Search for the cell housing the specified text and yield its [x, y] center coordinate. 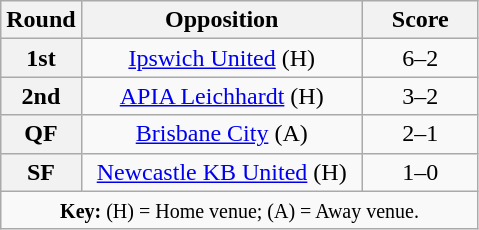
Ipswich United (H) [222, 58]
Score [420, 20]
2nd [41, 96]
1–0 [420, 172]
Key: (H) = Home venue; (A) = Away venue. [240, 210]
SF [41, 172]
Opposition [222, 20]
6–2 [420, 58]
2–1 [420, 134]
APIA Leichhardt (H) [222, 96]
Newcastle KB United (H) [222, 172]
3–2 [420, 96]
QF [41, 134]
Brisbane City (A) [222, 134]
1st [41, 58]
Round [41, 20]
